Return the [x, y] coordinate for the center point of the cell that contains the specified text.  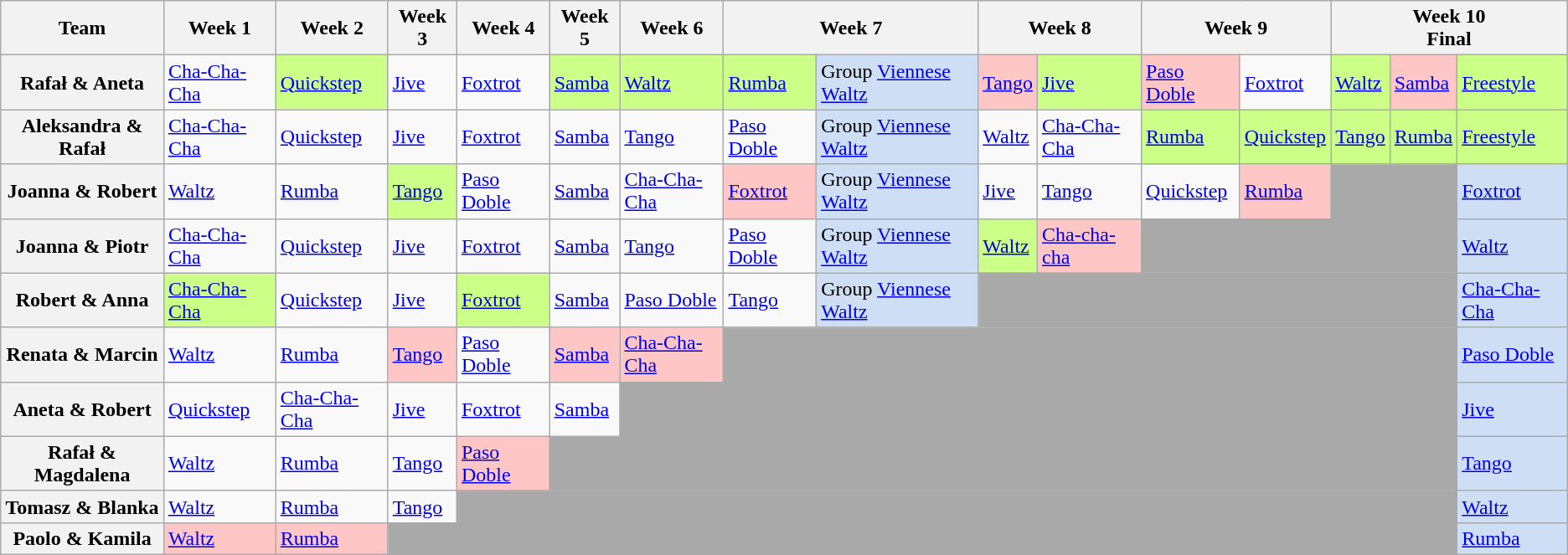
Aleksandra & Rafał [82, 137]
Week 9 [1236, 28]
Week 7 [851, 28]
Week 5 [585, 28]
Tomasz & Blanka [82, 506]
Week 2 [332, 28]
Week 3 [422, 28]
Team [82, 28]
Joanna & Piotr [82, 246]
Rafał & Aneta [82, 82]
Week 10Final [1449, 28]
Rafał & Magdalena [82, 464]
Week 6 [672, 28]
Renata & Marcin [82, 355]
Cha-cha-cha [1090, 246]
Week 1 [219, 28]
Week 8 [1060, 28]
Joanna & Robert [82, 191]
Paolo & Kamila [82, 538]
Aneta & Robert [82, 409]
Robert & Anna [82, 300]
Week 4 [503, 28]
